Scan for the cell matching the given text and deliver its [X, Y] coordinate at center. 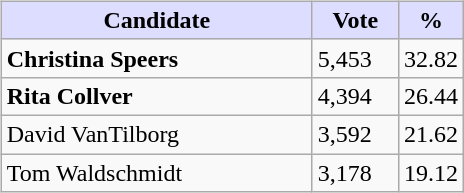
26.44 [430, 96]
% [430, 20]
David VanTilborg [156, 134]
Candidate [156, 20]
3,592 [355, 134]
5,453 [355, 58]
21.62 [430, 134]
32.82 [430, 58]
Christina Speers [156, 58]
Rita Collver [156, 96]
4,394 [355, 96]
Vote [355, 20]
Tom Waldschmidt [156, 173]
3,178 [355, 173]
19.12 [430, 173]
